Capture the cell that displays the provided text and extract its (X, Y) central coordinate. 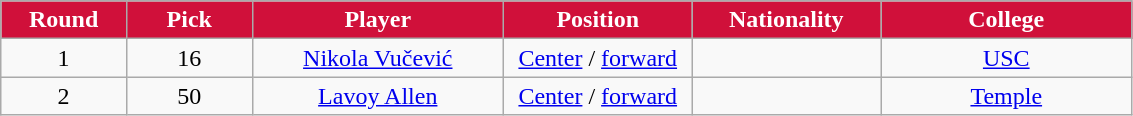
Position (598, 20)
Round (64, 20)
Nationality (786, 20)
Pick (189, 20)
College (1006, 20)
16 (189, 58)
50 (189, 96)
Player (378, 20)
Lavoy Allen (378, 96)
2 (64, 96)
Nikola Vučević (378, 58)
1 (64, 58)
Temple (1006, 96)
USC (1006, 58)
